Capture the cell that displays the provided text and extract its (x, y) central coordinate. 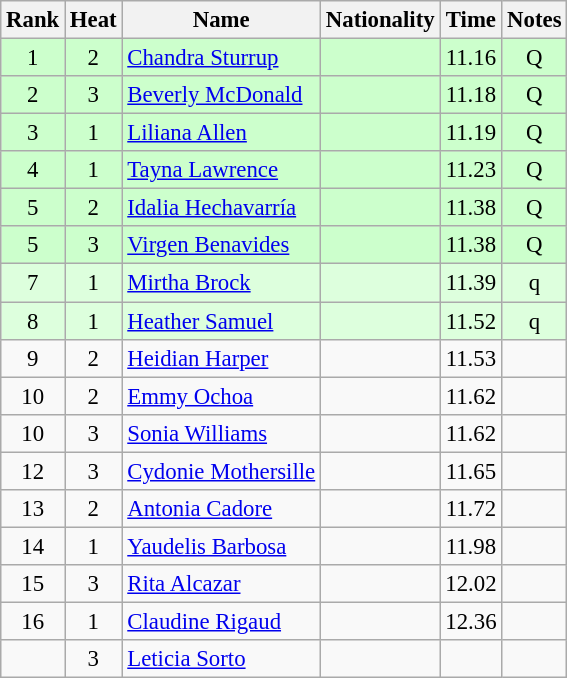
Beverly McDonald (222, 95)
Notes (534, 20)
8 (33, 321)
Nationality (380, 20)
Heidian Harper (222, 358)
Time (471, 20)
Chandra Sturrup (222, 58)
Liliana Allen (222, 133)
Name (222, 20)
Yaudelis Barbosa (222, 546)
11.53 (471, 358)
Virgen Benavides (222, 245)
4 (33, 170)
11.65 (471, 471)
12 (33, 471)
Claudine Rigaud (222, 621)
Rank (33, 20)
14 (33, 546)
Sonia Williams (222, 433)
12.02 (471, 584)
9 (33, 358)
Rita Alcazar (222, 584)
Leticia Sorto (222, 659)
15 (33, 584)
11.18 (471, 95)
Antonia Cadore (222, 509)
7 (33, 283)
Heather Samuel (222, 321)
Cydonie Mothersille (222, 471)
Tayna Lawrence (222, 170)
16 (33, 621)
11.16 (471, 58)
11.39 (471, 283)
11.52 (471, 321)
Mirtha Brock (222, 283)
11.23 (471, 170)
11.72 (471, 509)
Emmy Ochoa (222, 396)
Idalia Hechavarría (222, 208)
13 (33, 509)
11.19 (471, 133)
Heat (94, 20)
12.36 (471, 621)
11.98 (471, 546)
